Provide the (X, Y) coordinate of the cell's center where the given text is located.  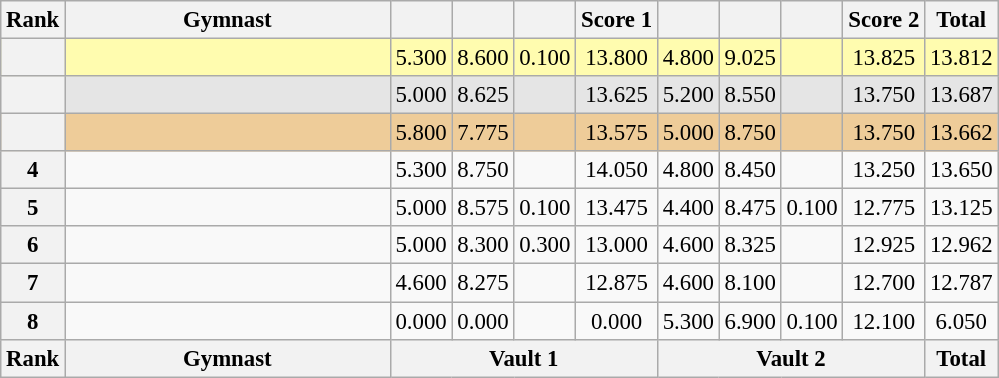
12.925 (884, 245)
8.100 (750, 283)
0.300 (545, 245)
8 (33, 321)
4 (33, 170)
Vault 2 (790, 358)
6 (33, 245)
5.800 (421, 133)
5.200 (688, 95)
8.625 (483, 95)
9.025 (750, 58)
13.650 (962, 170)
12.787 (962, 283)
6.050 (962, 321)
13.825 (884, 58)
14.050 (617, 170)
4.400 (688, 208)
12.775 (884, 208)
8.600 (483, 58)
13.812 (962, 58)
13.125 (962, 208)
8.550 (750, 95)
13.687 (962, 95)
12.100 (884, 321)
13.475 (617, 208)
8.475 (750, 208)
6.900 (750, 321)
7.775 (483, 133)
7 (33, 283)
13.575 (617, 133)
12.875 (617, 283)
13.800 (617, 58)
8.275 (483, 283)
12.962 (962, 245)
5 (33, 208)
Score 2 (884, 20)
13.000 (617, 245)
8.575 (483, 208)
8.300 (483, 245)
13.250 (884, 170)
8.450 (750, 170)
13.662 (962, 133)
12.700 (884, 283)
Vault 1 (524, 358)
13.625 (617, 95)
Score 1 (617, 20)
8.325 (750, 245)
